Detect which cell encompasses the target text, then output its [x, y] center coordinate. 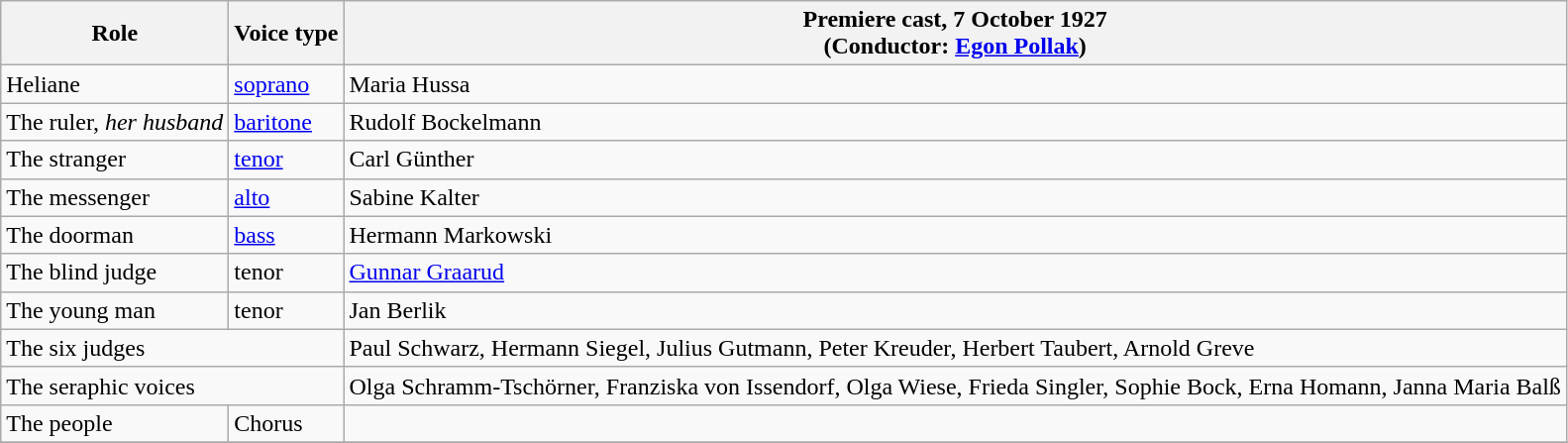
The blind judge [115, 273]
The doorman [115, 235]
baritone [286, 122]
Premiere cast, 7 October 1927(Conductor: Egon Pollak) [955, 34]
Gunnar Graarud [955, 273]
Role [115, 34]
Hermann Markowski [955, 235]
Voice type [286, 34]
Maria Hussa [955, 84]
Chorus [286, 423]
Heliane [115, 84]
The six judges [172, 348]
Olga Schramm-Tschörner, Franziska von Issendorf, Olga Wiese, Frieda Singler, Sophie Bock, Erna Homann, Janna Maria Balß [955, 386]
Rudolf Bockelmann [955, 122]
Sabine Kalter [955, 197]
The stranger [115, 160]
Paul Schwarz, Hermann Siegel, Julius Gutmann, Peter Kreuder, Herbert Taubert, Arnold Greve [955, 348]
The ruler, her husband [115, 122]
The seraphic voices [172, 386]
The young man [115, 310]
Jan Berlik [955, 310]
Carl Günther [955, 160]
bass [286, 235]
The people [115, 423]
soprano [286, 84]
The messenger [115, 197]
alto [286, 197]
